Detect which cell encompasses the target text, then output its (X, Y) center coordinate. 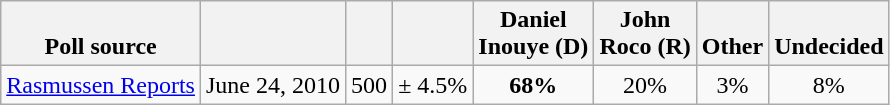
500 (370, 85)
68% (534, 85)
Poll source (101, 34)
Other (732, 34)
8% (829, 85)
3% (732, 85)
± 4.5% (433, 85)
20% (645, 85)
June 24, 2010 (272, 85)
Rasmussen Reports (101, 85)
JohnRoco (R) (645, 34)
Undecided (829, 34)
DanielInouye (D) (534, 34)
